Detect which cell encompasses the target text, then output its (x, y) center coordinate. 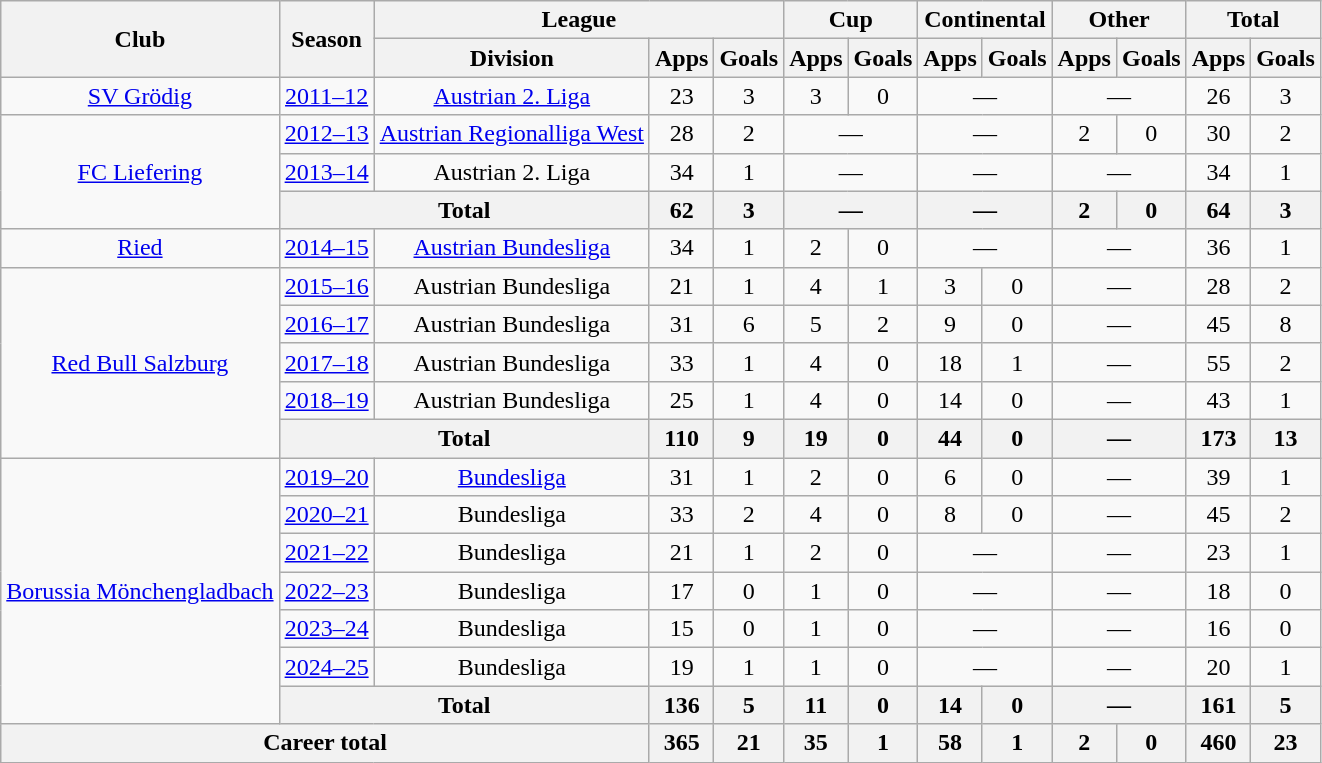
173 (1218, 438)
136 (681, 705)
26 (1218, 96)
2019–20 (326, 477)
Other (1119, 20)
2014–15 (326, 248)
15 (681, 629)
35 (816, 743)
161 (1218, 705)
39 (1218, 477)
Club (140, 39)
Career total (326, 743)
2023–24 (326, 629)
2011–12 (326, 96)
25 (681, 400)
2013–14 (326, 172)
11 (816, 705)
2018–19 (326, 400)
43 (1218, 400)
2022–23 (326, 591)
365 (681, 743)
Continental (985, 20)
58 (950, 743)
2020–21 (326, 515)
64 (1218, 210)
FC Liefering (140, 172)
Borussia Mönchengladbach (140, 591)
62 (681, 210)
Ried (140, 248)
55 (1218, 362)
2012–13 (326, 134)
Red Bull Salzburg (140, 362)
16 (1218, 629)
20 (1218, 667)
36 (1218, 248)
2016–17 (326, 324)
44 (950, 438)
SV Grödig (140, 96)
460 (1218, 743)
2021–22 (326, 553)
17 (681, 591)
2017–18 (326, 362)
Cup (851, 20)
Season (326, 39)
30 (1218, 134)
Division (512, 58)
110 (681, 438)
League (579, 20)
Austrian Regionalliga West (512, 134)
2015–16 (326, 286)
2024–25 (326, 667)
13 (1286, 438)
